Provide the [X, Y] coordinate of the cell's center where the given text is located.  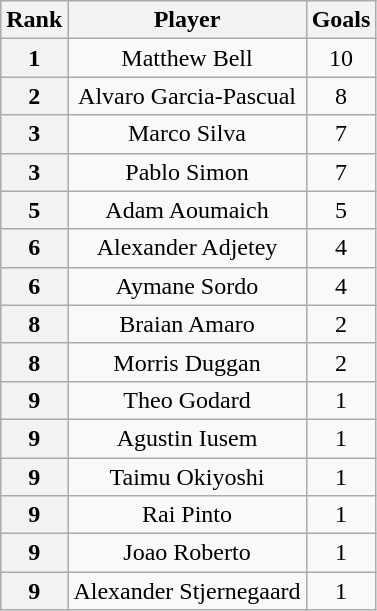
Adam Aoumaich [187, 210]
Joao Roberto [187, 553]
Aymane Sordo [187, 286]
Theo Godard [187, 400]
Rank [34, 20]
Rai Pinto [187, 515]
Goals [341, 20]
Alexander Stjernegaard [187, 591]
Marco Silva [187, 134]
10 [341, 58]
Player [187, 20]
Taimu Okiyoshi [187, 477]
Alexander Adjetey [187, 248]
Braian Amaro [187, 324]
Morris Duggan [187, 362]
Matthew Bell [187, 58]
Agustin Iusem [187, 438]
Pablo Simon [187, 172]
Alvaro Garcia-Pascual [187, 96]
